From the cell containing the given text, extract its center point as (x, y) coordinate. 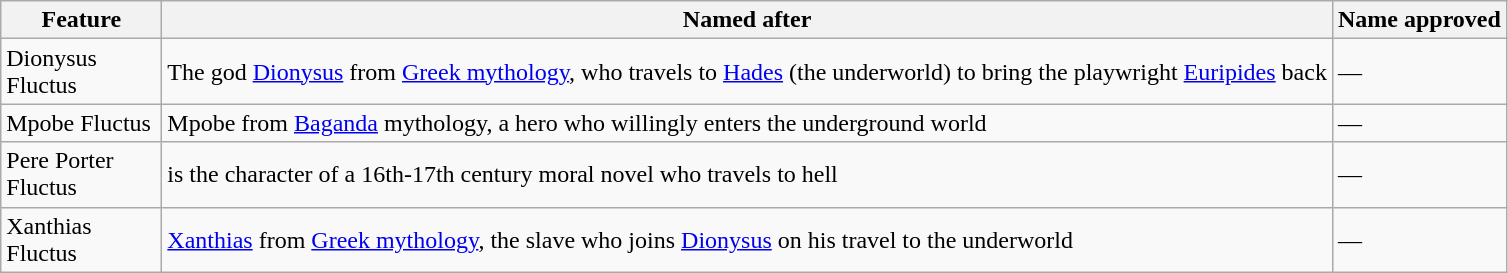
Xanthias Fluctus (82, 240)
Name approved (1419, 20)
Dionysus Fluctus (82, 72)
Feature (82, 20)
Pere Porter Fluctus (82, 174)
Named after (748, 20)
Mpobe from Baganda mythology, a hero who willingly enters the underground world (748, 123)
Mpobe Fluctus (82, 123)
Xanthias from Greek mythology, the slave who joins Dionysus on his travel to the underworld (748, 240)
is the character of a 16th-17th century moral novel who travels to hell (748, 174)
The god Dionysus from Greek mythology, who travels to Hades (the underworld) to bring the playwright Euripides back (748, 72)
